For the text-containing cell, return its midpoint in (X, Y) coordinate format. 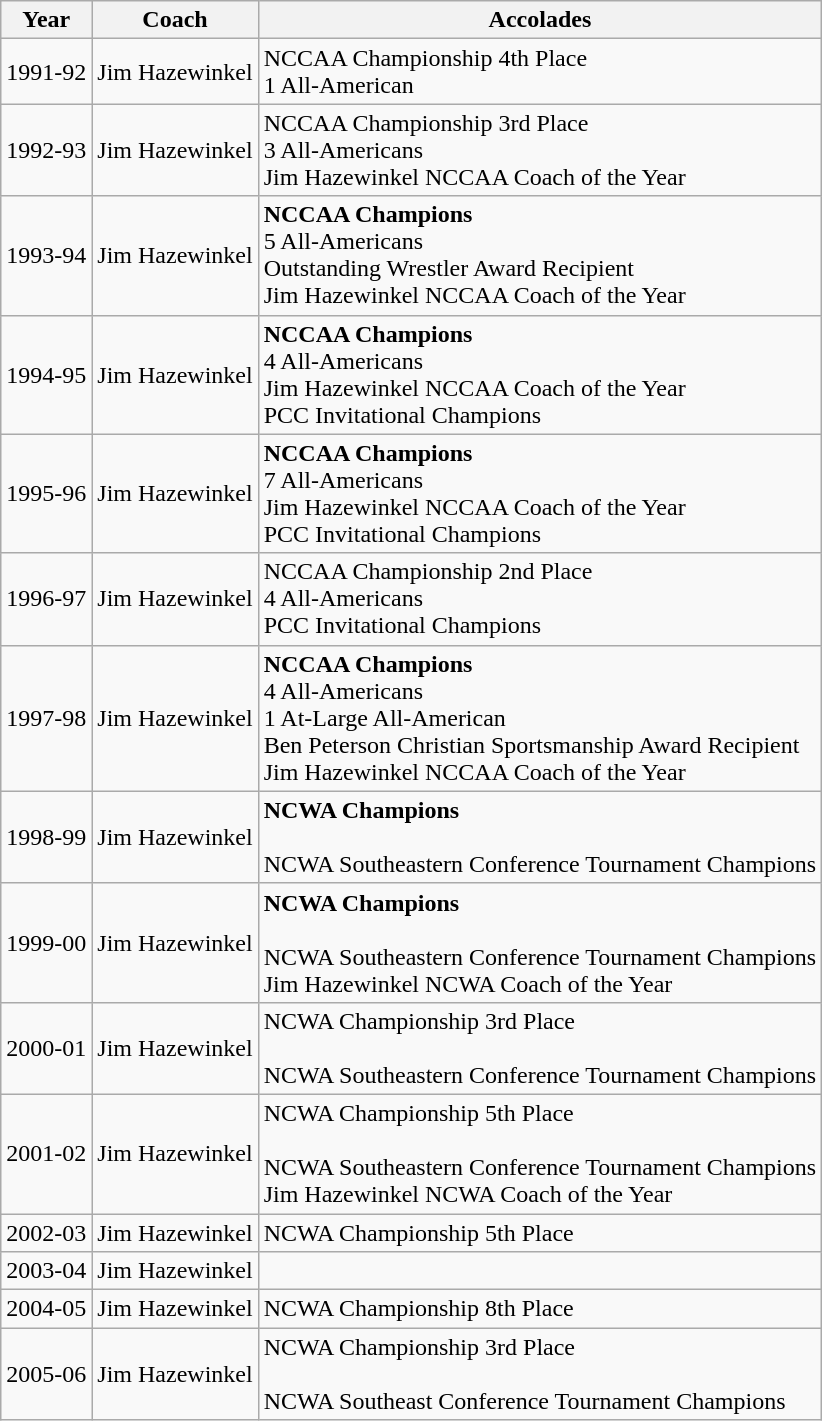
NCWA Champions NCWA Southeastern Conference Tournament Champions (540, 837)
Coach (175, 20)
NCWA Championship 5th Place (540, 1233)
Year (46, 20)
NCCAA Champions4 All-Americans Jim Hazewinkel NCCAA Coach of the Year PCC Invitational Champions (540, 374)
2004-05 (46, 1309)
1996-97 (46, 599)
NCCAA Championship 4th Place1 All-American (540, 72)
1994-95 (46, 374)
NCWA Championship 5th Place NCWA Southeastern Conference Tournament Champions Jim Hazewinkel NCWA Coach of the Year (540, 1154)
2000-01 (46, 1048)
NCCAA Championship 2nd Place4 All-Americans PCC Invitational Champions (540, 599)
NCWA Championship 8th Place (540, 1309)
NCCAA Championship 3rd Place3 All-Americans Jim Hazewinkel NCCAA Coach of the Year (540, 150)
2001-02 (46, 1154)
NCCAA Champions7 All-Americans Jim Hazewinkel NCCAA Coach of the Year PCC Invitational Champions (540, 494)
2005-06 (46, 1374)
1998-99 (46, 837)
1991-92 (46, 72)
NCCAA Champions4 All-Americans 1 At-Large All-American Ben Peterson Christian Sportsmanship Award Recipient Jim Hazewinkel NCCAA Coach of the Year (540, 718)
NCCAA Champions5 All-Americans Outstanding Wrestler Award Recipient Jim Hazewinkel NCCAA Coach of the Year (540, 256)
2003-04 (46, 1271)
NCWA Championship 3rd Place NCWA Southeastern Conference Tournament Champions (540, 1048)
1999-00 (46, 942)
2002-03 (46, 1233)
Accolades (540, 20)
1997-98 (46, 718)
NCWA Championship 3rd Place NCWA Southeast Conference Tournament Champions (540, 1374)
1993-94 (46, 256)
NCWA Champions NCWA Southeastern Conference Tournament Champions Jim Hazewinkel NCWA Coach of the Year (540, 942)
1992-93 (46, 150)
1995-96 (46, 494)
